Return (X, Y) of the center of cell containing provided text 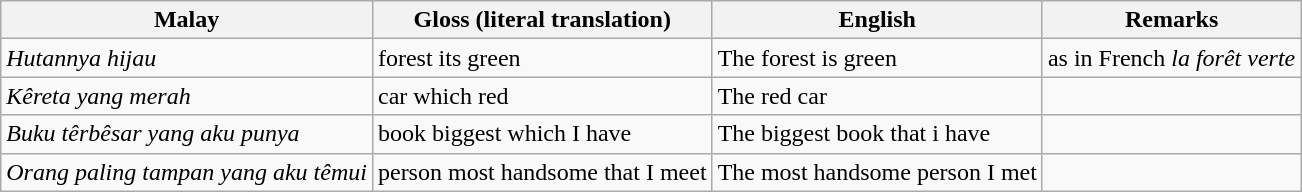
Buku têrbêsar yang aku punya (187, 134)
The biggest book that i have (877, 134)
The forest is green (877, 58)
English (877, 20)
person most handsome that I meet (542, 172)
The red car (877, 96)
Remarks (1171, 20)
Orang paling tampan yang aku têmui (187, 172)
Gloss (literal translation) (542, 20)
forest its green (542, 58)
The most handsome person I met (877, 172)
Malay (187, 20)
book biggest which I have (542, 134)
as in French la forêt verte (1171, 58)
car which red (542, 96)
Hutannya hijau (187, 58)
Kêreta yang merah (187, 96)
